Pinpoint the cell where the given text exists, returning its (X, Y) midpoint coordinate. 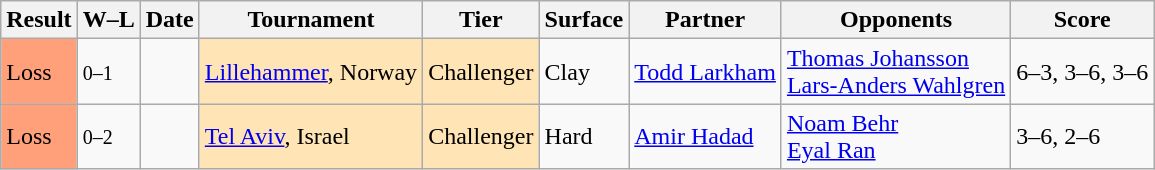
Date (170, 20)
Hard (584, 136)
Noam Behr Eyal Ran (896, 136)
Tournament (310, 20)
W–L (108, 20)
Clay (584, 72)
Tier (481, 20)
Tel Aviv, Israel (310, 136)
Result (39, 20)
Todd Larkham (706, 72)
Thomas Johansson Lars-Anders Wahlgren (896, 72)
0–2 (108, 136)
Score (1082, 20)
Lillehammer, Norway (310, 72)
3–6, 2–6 (1082, 136)
6–3, 3–6, 3–6 (1082, 72)
Partner (706, 20)
Surface (584, 20)
Amir Hadad (706, 136)
Opponents (896, 20)
0–1 (108, 72)
